Find where the given text appears and provide that cell's center as [x, y] coordinate. 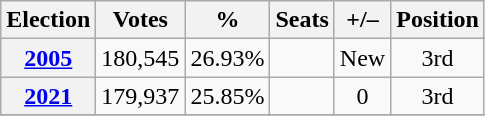
2021 [48, 96]
Seats [302, 20]
Votes [140, 20]
2005 [48, 58]
180,545 [140, 58]
+/– [362, 20]
Position [438, 20]
0 [362, 96]
25.85% [228, 96]
179,937 [140, 96]
New [362, 58]
% [228, 20]
26.93% [228, 58]
Election [48, 20]
